Return the (X, Y) coordinate for the center point of the cell that contains the specified text.  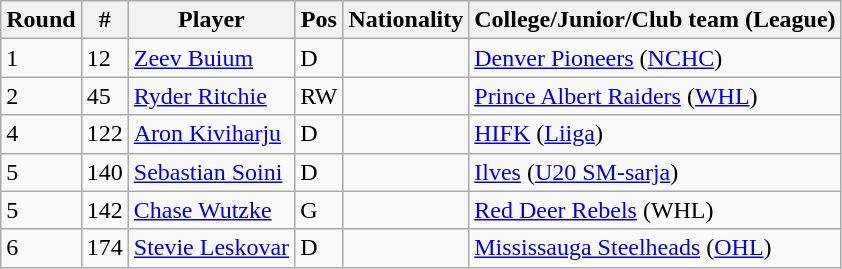
Ilves (U20 SM-sarja) (655, 172)
Ryder Ritchie (211, 96)
Mississauga Steelheads (OHL) (655, 248)
Round (41, 20)
122 (104, 134)
Sebastian Soini (211, 172)
174 (104, 248)
G (319, 210)
Red Deer Rebels (WHL) (655, 210)
HIFK (Liiga) (655, 134)
Prince Albert Raiders (WHL) (655, 96)
RW (319, 96)
Pos (319, 20)
1 (41, 58)
140 (104, 172)
College/Junior/Club team (League) (655, 20)
# (104, 20)
Zeev Buium (211, 58)
Chase Wutzke (211, 210)
2 (41, 96)
4 (41, 134)
Nationality (406, 20)
142 (104, 210)
Aron Kiviharju (211, 134)
Player (211, 20)
6 (41, 248)
12 (104, 58)
Stevie Leskovar (211, 248)
Denver Pioneers (NCHC) (655, 58)
45 (104, 96)
